Return the (X, Y) coordinate for the center point of the cell that contains the specified text.  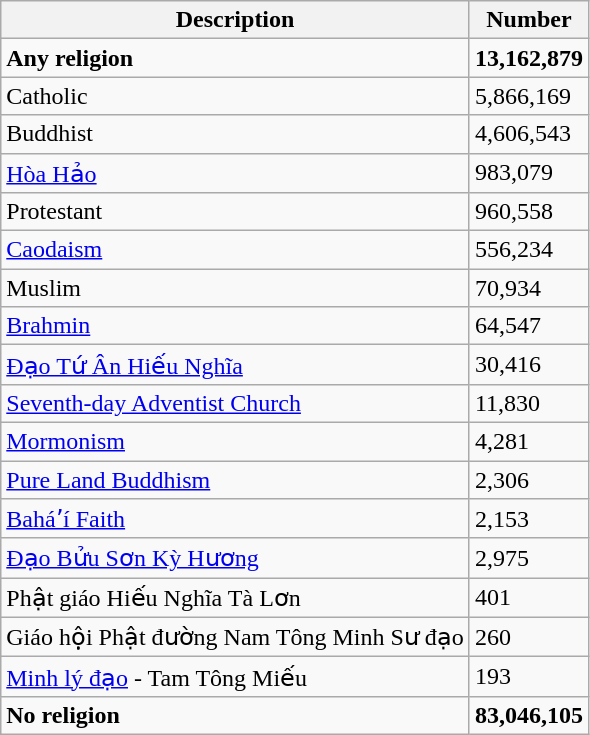
11,830 (528, 403)
Description (236, 20)
Number (528, 20)
Any religion (236, 58)
2,975 (528, 558)
4,606,543 (528, 134)
556,234 (528, 250)
Baháʼí Faith (236, 519)
5,866,169 (528, 96)
2,306 (528, 479)
Buddhist (236, 134)
Catholic (236, 96)
64,547 (528, 326)
401 (528, 598)
193 (528, 677)
Minh lý đạo - Tam Tông Miếu (236, 677)
Seventh-day Adventist Church (236, 403)
Protestant (236, 212)
260 (528, 637)
Hòa Hảo (236, 173)
30,416 (528, 365)
983,079 (528, 173)
70,934 (528, 288)
Pure Land Buddhism (236, 479)
960,558 (528, 212)
Caodaism (236, 250)
Muslim (236, 288)
13,162,879 (528, 58)
Đạo Bửu Sơn Kỳ Hương (236, 558)
83,046,105 (528, 715)
Đạo Tứ Ân Hiếu Nghĩa (236, 365)
Giáo hội Phật đường Nam Tông Minh Sư đạo (236, 637)
Brahmin (236, 326)
2,153 (528, 519)
Phật giáo Hiếu Nghĩa Tà Lơn (236, 598)
4,281 (528, 441)
No religion (236, 715)
Mormonism (236, 441)
